Extract the [x, y] coordinate from the center of the cell holding the provided text.  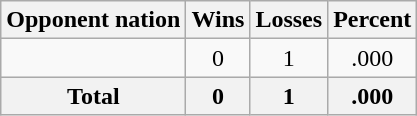
Losses [289, 20]
Percent [372, 20]
Total [94, 96]
Opponent nation [94, 20]
Wins [218, 20]
